Output the (X, Y) coordinate of the center of the cell containing the given text.  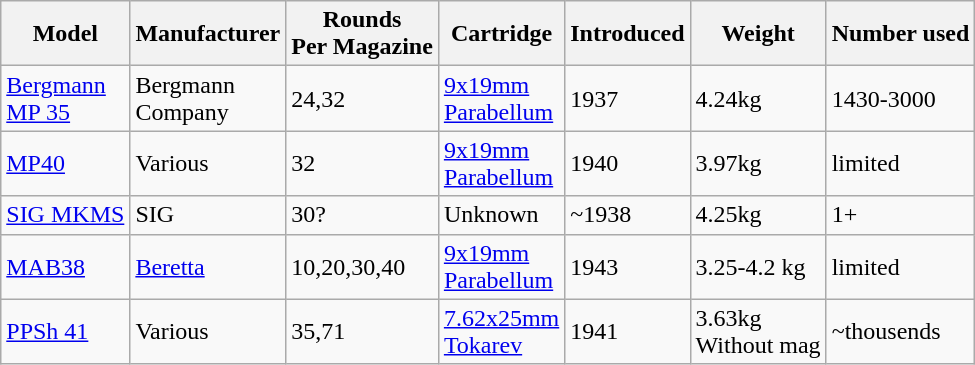
Cartridge (501, 34)
24,32 (362, 98)
BergmannCompany (208, 98)
Introduced (628, 34)
Model (66, 34)
32 (362, 164)
35,71 (362, 332)
SIG (208, 215)
1937 (628, 98)
3.63kgWithout mag (758, 332)
4.24kg (758, 98)
MAB38 (66, 266)
BergmannMP 35 (66, 98)
~thousends (900, 332)
4.25kg (758, 215)
MP40 (66, 164)
SIG MKMS (66, 215)
Unknown (501, 215)
7.62x25mmTokarev (501, 332)
3.25-4.2 kg (758, 266)
10,20,30,40 (362, 266)
1430-3000 (900, 98)
PPSh 41 (66, 332)
1941 (628, 332)
Beretta (208, 266)
1+ (900, 215)
Manufacturer (208, 34)
~1938 (628, 215)
Number used (900, 34)
1943 (628, 266)
3.97kg (758, 164)
1940 (628, 164)
Weight (758, 34)
30? (362, 215)
RoundsPer Magazine (362, 34)
